Pinpoint the cell where the given text exists, returning its (X, Y) midpoint coordinate. 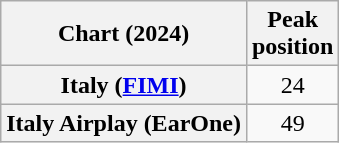
Chart (2024) (124, 34)
Peakposition (292, 34)
Italy (FIMI) (124, 85)
49 (292, 123)
Italy Airplay (EarOne) (124, 123)
24 (292, 85)
